Search for the cell housing the specified text and yield its [X, Y] center coordinate. 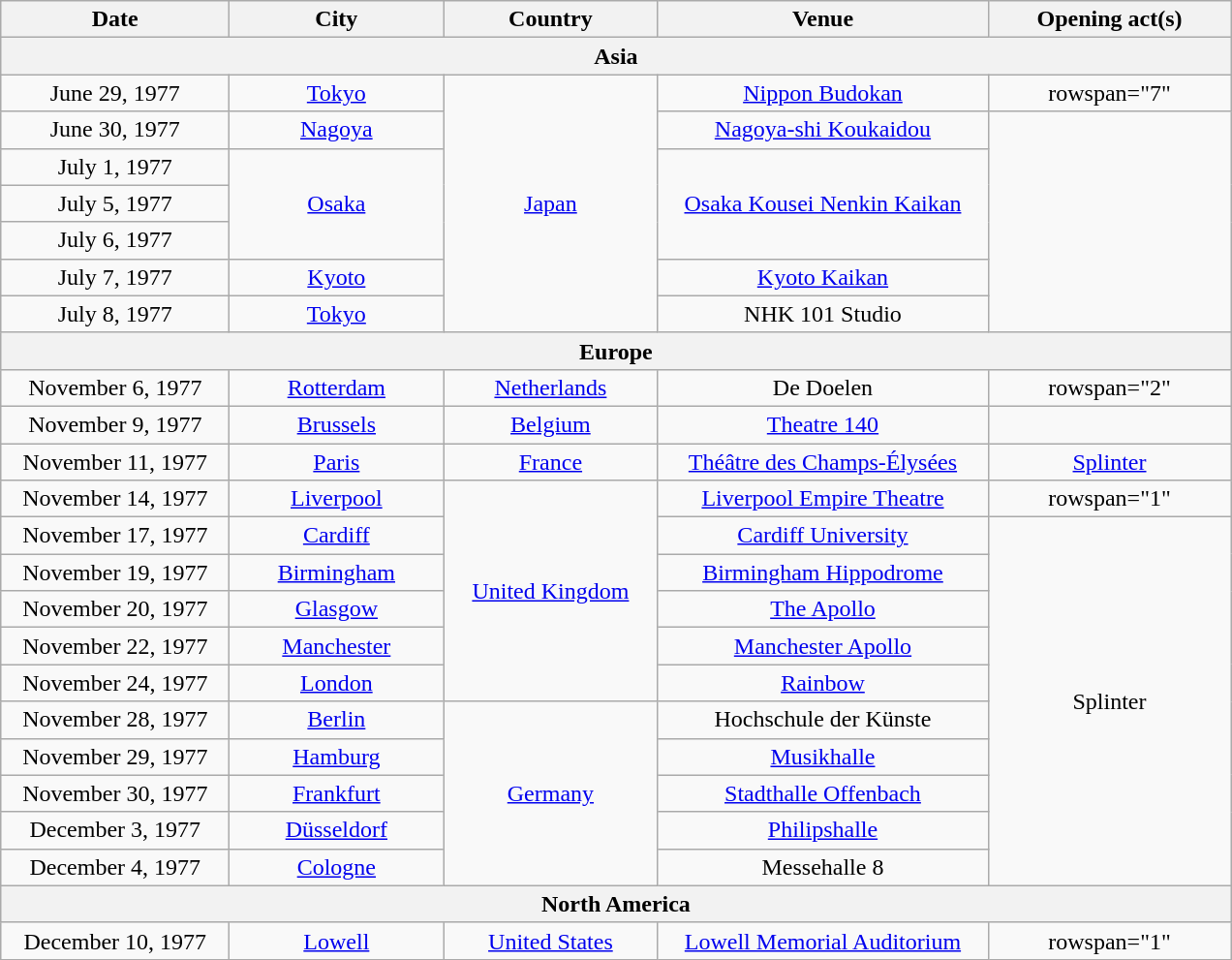
NHK 101 Studio [823, 314]
July 7, 1977 [115, 277]
June 29, 1977 [115, 93]
November 22, 1977 [115, 646]
City [337, 19]
November 19, 1977 [115, 573]
June 30, 1977 [115, 130]
Germany [550, 793]
Stadthalle Offenbach [823, 793]
November 11, 1977 [115, 462]
De Doelen [823, 387]
July 1, 1977 [115, 167]
Europe [616, 351]
United States [550, 941]
November 28, 1977 [115, 720]
Nagoya [337, 130]
Birmingham [337, 573]
December 10, 1977 [115, 941]
Cologne [337, 867]
Japan [550, 203]
Lowell [337, 941]
Date [115, 19]
Philipshalle [823, 830]
November 20, 1977 [115, 609]
November 30, 1977 [115, 793]
rowspan="2" [1110, 387]
Hochschule der Künste [823, 720]
North America [616, 904]
Düsseldorf [337, 830]
The Apollo [823, 609]
London [337, 683]
Osaka [337, 203]
Brussels [337, 424]
Glasgow [337, 609]
Manchester [337, 646]
November 17, 1977 [115, 536]
Manchester Apollo [823, 646]
Rainbow [823, 683]
Hamburg [337, 757]
Opening act(s) [1110, 19]
Nagoya-shi Koukaidou [823, 130]
Belgium [550, 424]
France [550, 462]
Country [550, 19]
Liverpool [337, 499]
rowspan="7" [1110, 93]
Frankfurt [337, 793]
July 8, 1977 [115, 314]
December 3, 1977 [115, 830]
Paris [337, 462]
Rotterdam [337, 387]
Messehalle 8 [823, 867]
Nippon Budokan [823, 93]
Venue [823, 19]
July 5, 1977 [115, 203]
Liverpool Empire Theatre [823, 499]
July 6, 1977 [115, 240]
Kyoto Kaikan [823, 277]
Kyoto [337, 277]
Asia [616, 56]
Berlin [337, 720]
Cardiff University [823, 536]
Theatre 140 [823, 424]
Birmingham Hippodrome [823, 573]
November 24, 1977 [115, 683]
November 6, 1977 [115, 387]
Musikhalle [823, 757]
November 14, 1977 [115, 499]
Théâtre des Champs-Élysées [823, 462]
Osaka Kousei Nenkin Kaikan [823, 203]
December 4, 1977 [115, 867]
November 9, 1977 [115, 424]
Netherlands [550, 387]
United Kingdom [550, 591]
Lowell Memorial Auditorium [823, 941]
Cardiff [337, 536]
November 29, 1977 [115, 757]
